For the text-containing cell, return its midpoint in [x, y] coordinate format. 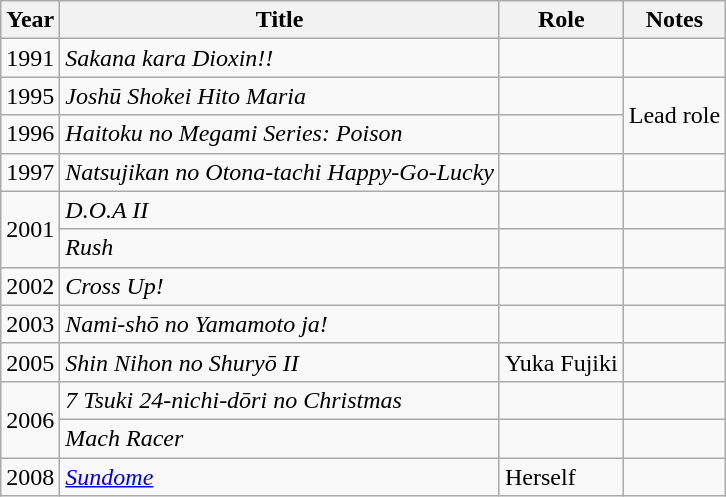
Mach Racer [280, 438]
Year [30, 20]
Role [561, 20]
Lead role [674, 115]
Notes [674, 20]
Cross Up! [280, 286]
1996 [30, 134]
Herself [561, 477]
Title [280, 20]
2005 [30, 362]
2008 [30, 477]
2006 [30, 419]
Joshū Shokei Hito Maria [280, 96]
Haitoku no Megami Series: Poison [280, 134]
1991 [30, 58]
Nami-shō no Yamamoto ja! [280, 324]
Shin Nihon no Shuryō II [280, 362]
2003 [30, 324]
D.O.A II [280, 210]
Rush [280, 248]
Natsujikan no Otona-tachi Happy-Go-Lucky [280, 172]
Sakana kara Dioxin!! [280, 58]
7 Tsuki 24-nichi-dōri no Christmas [280, 400]
2001 [30, 229]
1997 [30, 172]
1995 [30, 96]
Yuka Fujiki [561, 362]
Sundome [280, 477]
2002 [30, 286]
